From the cell containing the given text, extract its center point as (X, Y) coordinate. 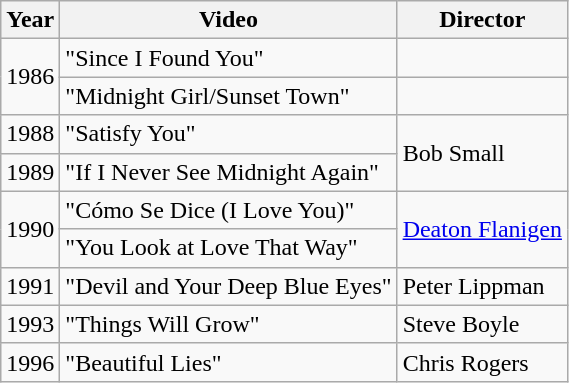
"Satisfy You" (228, 134)
1996 (30, 362)
Steve Boyle (482, 324)
1990 (30, 229)
"Things Will Grow" (228, 324)
"Midnight Girl/Sunset Town" (228, 96)
1988 (30, 134)
Director (482, 20)
1986 (30, 77)
Deaton Flanigen (482, 229)
Peter Lippman (482, 286)
Year (30, 20)
"Since I Found You" (228, 58)
1989 (30, 172)
"Devil and Your Deep Blue Eyes" (228, 286)
Bob Small (482, 153)
"You Look at Love That Way" (228, 248)
Video (228, 20)
Chris Rogers (482, 362)
"If I Never See Midnight Again" (228, 172)
1991 (30, 286)
"Beautiful Lies" (228, 362)
"Cómo Se Dice (I Love You)" (228, 210)
1993 (30, 324)
